Capture the cell that displays the provided text and extract its (X, Y) central coordinate. 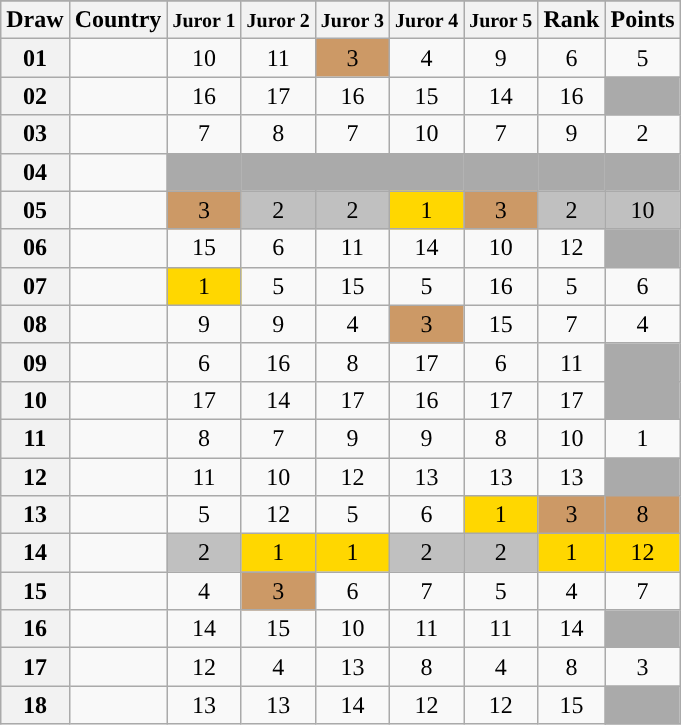
Country (118, 20)
Juror 5 (501, 20)
06 (35, 248)
18 (35, 705)
Juror 1 (204, 20)
04 (35, 172)
09 (35, 362)
Juror 3 (352, 20)
Points (642, 20)
Draw (35, 20)
08 (35, 324)
07 (35, 286)
03 (35, 134)
05 (35, 210)
Rank (572, 20)
01 (35, 58)
Juror 4 (426, 20)
02 (35, 96)
Juror 2 (278, 20)
